Identify which cell holds the provided text, then report its [x, y] central coordinate. 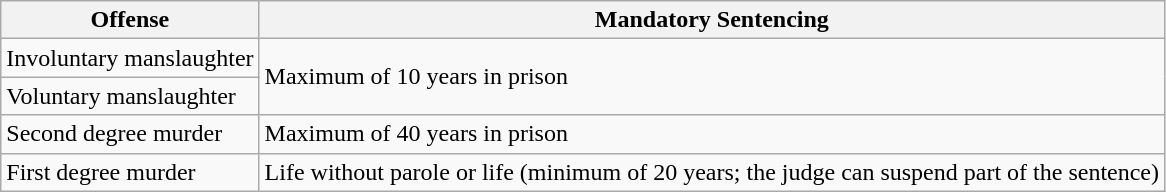
Mandatory Sentencing [712, 20]
First degree murder [130, 172]
Voluntary manslaughter [130, 96]
Involuntary manslaughter [130, 58]
Offense [130, 20]
Life without parole or life (minimum of 20 years; the judge can suspend part of the sentence) [712, 172]
Maximum of 40 years in prison [712, 134]
Second degree murder [130, 134]
Maximum of 10 years in prison [712, 77]
